Return the [X, Y] coordinate for the center point of the cell that contains the specified text.  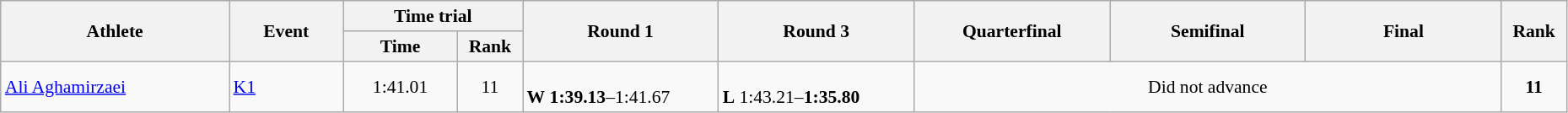
Semifinal [1208, 30]
Did not advance [1208, 86]
Round 1 [621, 30]
Time [400, 46]
Quarterfinal [1012, 30]
Athlete [115, 30]
Final [1404, 30]
K1 [287, 86]
Time trial [434, 16]
W 1:39.13–1:41.67 [621, 86]
Ali Aghamirzaei [115, 86]
Event [287, 30]
L 1:43.21–1:35.80 [816, 86]
1:41.01 [400, 86]
Round 3 [816, 30]
